Output the [x, y] coordinate of the center of the cell containing the given text.  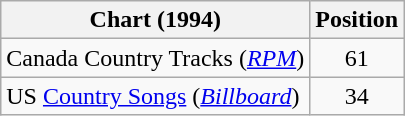
US Country Songs (Billboard) [156, 96]
34 [357, 96]
61 [357, 58]
Position [357, 20]
Canada Country Tracks (RPM) [156, 58]
Chart (1994) [156, 20]
